Output the (x, y) coordinate of the center of the cell containing the given text.  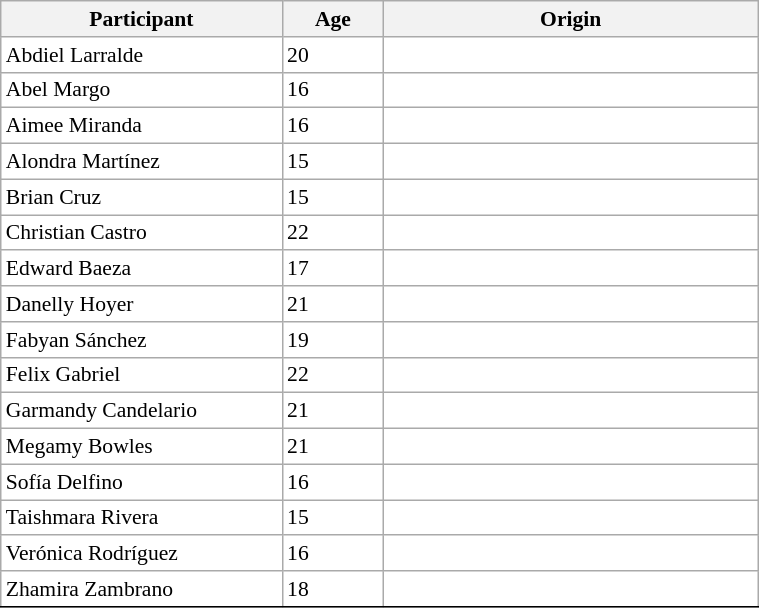
Sofía Delfino (142, 482)
Edward Baeza (142, 268)
Taishmara Rivera (142, 518)
18 (333, 589)
Verónica Rodríguez (142, 553)
Origin (571, 19)
Fabyan Sánchez (142, 339)
Abdiel Larralde (142, 54)
17 (333, 268)
19 (333, 339)
Aimee Miranda (142, 126)
Age (333, 19)
Danelly Hoyer (142, 304)
Garmandy Candelario (142, 411)
Brian Cruz (142, 197)
Abel Margo (142, 90)
Alondra Martínez (142, 161)
Zhamira Zambrano (142, 589)
Megamy Bowles (142, 446)
Felix Gabriel (142, 375)
20 (333, 54)
Christian Castro (142, 232)
Participant (142, 19)
